Return the [X, Y] coordinate for the center point of the cell that contains the specified text.  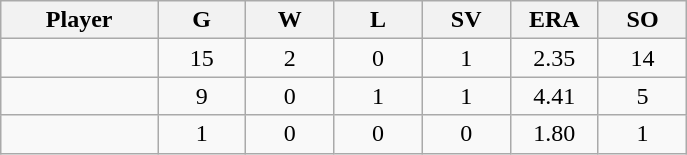
9 [202, 96]
4.41 [554, 96]
Player [80, 20]
2.35 [554, 58]
2 [290, 58]
15 [202, 58]
G [202, 20]
14 [642, 58]
ERA [554, 20]
W [290, 20]
SV [466, 20]
1.80 [554, 134]
SO [642, 20]
5 [642, 96]
L [378, 20]
